Find where the given text appears and provide that cell's center as (X, Y) coordinate. 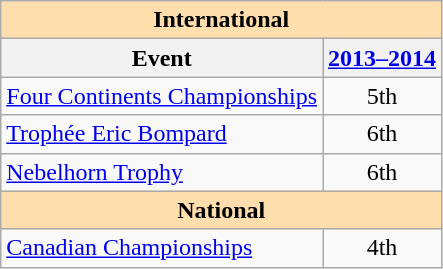
Nebelhorn Trophy (162, 172)
5th (382, 96)
Four Continents Championships (162, 96)
2013–2014 (382, 58)
4th (382, 248)
Trophée Eric Bompard (162, 134)
International (222, 20)
Event (162, 58)
Canadian Championships (162, 248)
National (222, 210)
